Return (x, y) of the center of cell containing provided text 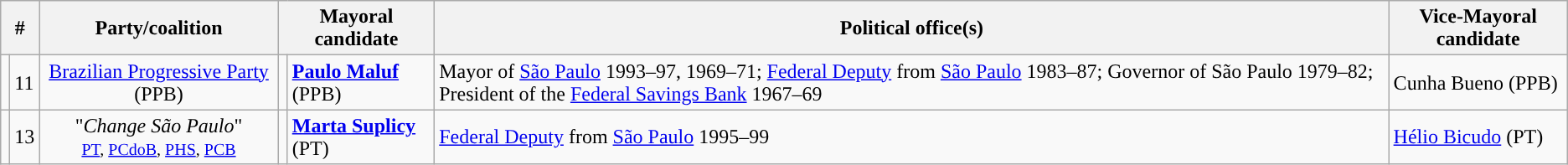
Mayoral candidate (357, 28)
13 (25, 137)
Vice-Mayoral candidate (1478, 28)
Marta Suplicy (PT) (361, 137)
Hélio Bicudo (PT) (1478, 137)
# (20, 28)
Cunha Bueno (PPB) (1478, 82)
Brazilian Progressive Party (PPB) (159, 82)
Political office(s) (911, 28)
Federal Deputy from São Paulo 1995–99 (911, 137)
"Change São Paulo"PT, PCdoB, PHS, PCB (159, 137)
11 (25, 82)
Paulo Maluf (PPB) (361, 82)
Party/coalition (159, 28)
